Identify which cell holds the provided text, then report its [x, y] central coordinate. 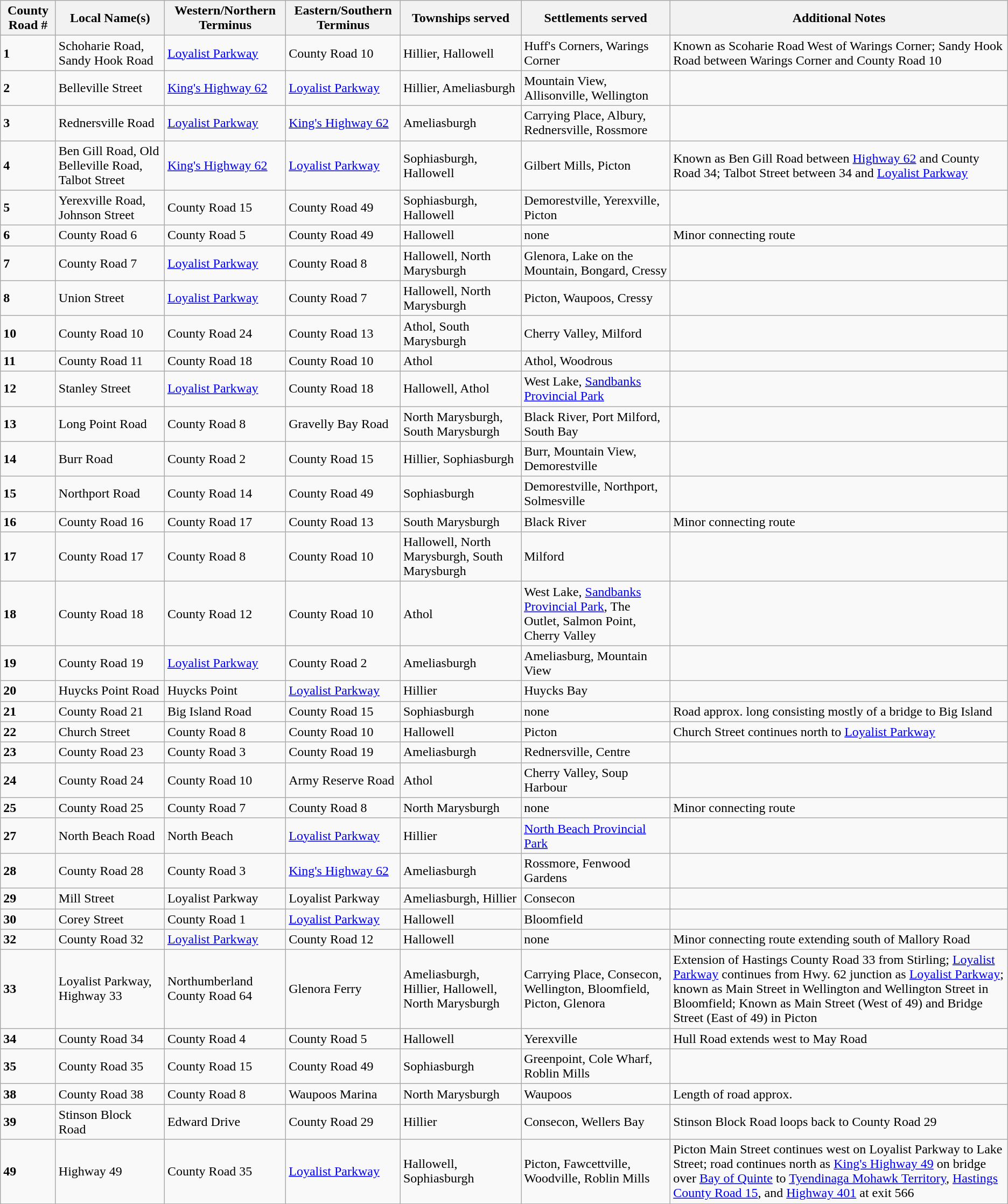
49 [28, 1172]
Local Name(s) [110, 18]
Gravelly Bay Road [344, 423]
27 [28, 836]
25 [28, 808]
Hallowell, North Marysburgh, South Marysburgh [460, 557]
Burr, Mountain View, Demorestville [596, 459]
33 [28, 989]
County Road 28 [110, 870]
County Road 6 [110, 235]
Hillier, Hallowell [460, 53]
Schoharie Road, Sandy Hook Road [110, 53]
Waupoos Marina [344, 1094]
Loyalist Parkway,Highway 33 [110, 989]
County Road 1 [225, 919]
19 [28, 663]
County Road 16 [110, 522]
Rednersville Road [110, 123]
Hallowell, Athol [460, 389]
County Road 11 [110, 361]
North Marysburgh, South Marysburgh [460, 423]
Additional Notes [839, 18]
Church Street continues north to Loyalist Parkway [839, 732]
County Road 29 [344, 1122]
21 [28, 711]
39 [28, 1122]
Big Island Road [225, 711]
35 [28, 1066]
10 [28, 333]
North Beach Road [110, 836]
Edward Drive [225, 1122]
Known as Ben Gill Road between Highway 62 and County Road 34; Talbot Street between 34 and Loyalist Parkway [839, 165]
County Road 38 [110, 1094]
Ameliasburg, Mountain View [596, 663]
Hillier, Sophiasburgh [460, 459]
Stanley Street [110, 389]
Carrying Place, Consecon, Wellington, Bloomfield, Picton, Glenora [596, 989]
12 [28, 389]
Athol, South Marysburgh [460, 333]
Corey Street [110, 919]
Mountain View, Allisonville, Wellington [596, 88]
Hillier, Ameliasburgh [460, 88]
Demorestville, Yerexville, Picton [596, 208]
West Lake, Sandbanks Provincial Park [596, 389]
County Road 14 [225, 494]
Bloomfield [596, 919]
Demorestville, Northport, Solmesville [596, 494]
6 [28, 235]
Picton, Fawcettville, Woodville, Roblin Mills [596, 1172]
Rossmore, Fenwood Gardens [596, 870]
County Road # [28, 18]
County Road 34 [110, 1039]
Huycks Point [225, 691]
Highway 49 [110, 1172]
Ameliasburgh, Hillier, Hallowell, North Marysburgh [460, 989]
Black River, Port Milford, South Bay [596, 423]
4 [28, 165]
Stinson Block Road loops back to County Road 29 [839, 1122]
County Road 4 [225, 1039]
Huff's Corners, Warings Corner [596, 53]
Union Street [110, 298]
30 [28, 919]
Huycks Bay [596, 691]
Long Point Road [110, 423]
North Beach [225, 836]
Milford [596, 557]
Greenpoint, Cole Wharf, Roblin Mills [596, 1066]
Hallowell, Sophiasburgh [460, 1172]
Mill Street [110, 898]
14 [28, 459]
20 [28, 691]
Church Street [110, 732]
Black River [596, 522]
Eastern/Southern Terminus [344, 18]
15 [28, 494]
18 [28, 614]
Burr Road [110, 459]
Settlements served [596, 18]
Consecon [596, 898]
Waupoos [596, 1094]
Athol, Woodrous [596, 361]
West Lake, Sandbanks Provincial Park, The Outlet, Salmon Point, Cherry Valley [596, 614]
Townships served [460, 18]
Picton, Waupoos, Cressy [596, 298]
Glenora Ferry [344, 989]
Picton [596, 732]
Cherry Valley, Milford [596, 333]
County Road 21 [110, 711]
Road approx. long consisting mostly of a bridge to Big Island [839, 711]
23 [28, 752]
County Road 32 [110, 940]
24 [28, 780]
Length of road approx. [839, 1094]
22 [28, 732]
Gilbert Mills, Picton [596, 165]
Yerexville [596, 1039]
32 [28, 940]
Ben Gill Road, Old Belleville Road, Talbot Street [110, 165]
2 [28, 88]
38 [28, 1094]
Yerexville Road, Johnson Street [110, 208]
34 [28, 1039]
North Beach Provincial Park [596, 836]
7 [28, 263]
16 [28, 522]
Consecon, Wellers Bay [596, 1122]
Carrying Place, Albury, Rednersville, Rossmore [596, 123]
Army Reserve Road [344, 780]
Belleville Street [110, 88]
Minor connecting route extending south of Mallory Road [839, 940]
Huycks Point Road [110, 691]
Stinson Block Road [110, 1122]
17 [28, 557]
8 [28, 298]
Known as Scoharie Road West of Warings Corner; Sandy Hook Road between Warings Corner and County Road 10 [839, 53]
Rednersville, Centre [596, 752]
Cherry Valley, Soup Harbour [596, 780]
Western/Northern Terminus [225, 18]
Ameliasburgh, Hillier [460, 898]
13 [28, 423]
29 [28, 898]
5 [28, 208]
County Road 25 [110, 808]
1 [28, 53]
Hull Road extends west to May Road [839, 1039]
Northumberland County Road 64 [225, 989]
28 [28, 870]
County Road 23 [110, 752]
South Marysburgh [460, 522]
Glenora, Lake on the Mountain, Bongard, Cressy [596, 263]
11 [28, 361]
3 [28, 123]
Northport Road [110, 494]
